Pinpoint the cell where the given text exists, returning its (X, Y) midpoint coordinate. 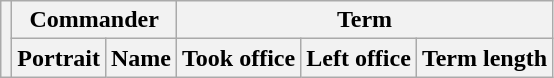
Portrait (59, 58)
Term (365, 20)
Commander (94, 20)
Left office (359, 58)
Name (140, 58)
Took office (239, 58)
Term length (484, 58)
